Find where the given text appears and provide that cell's center as [x, y] coordinate. 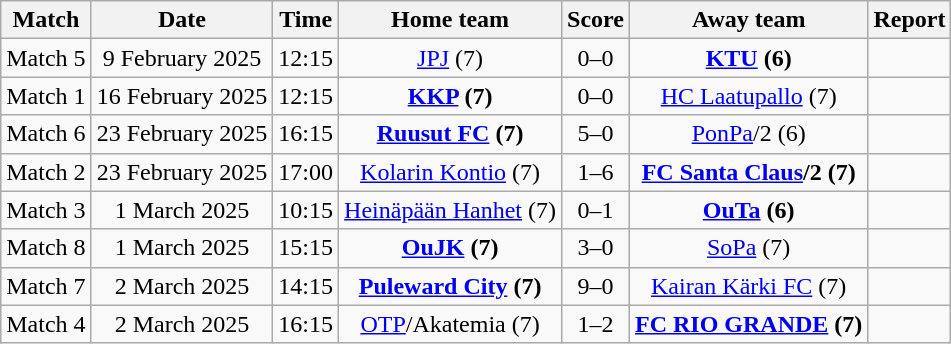
14:15 [306, 286]
KTU (6) [748, 58]
9–0 [596, 286]
Report [910, 20]
Match [46, 20]
FC RIO GRANDE (7) [748, 324]
Match 8 [46, 248]
1–6 [596, 172]
Kolarin Kontio (7) [450, 172]
16 February 2025 [182, 96]
HC Laatupallo (7) [748, 96]
Date [182, 20]
Away team [748, 20]
Score [596, 20]
FC Santa Claus/2 (7) [748, 172]
17:00 [306, 172]
Puleward City (7) [450, 286]
OuTa (6) [748, 210]
Match 6 [46, 134]
3–0 [596, 248]
Match 5 [46, 58]
Match 2 [46, 172]
PonPa/2 (6) [748, 134]
Match 1 [46, 96]
0–1 [596, 210]
Time [306, 20]
Ruusut FC (7) [450, 134]
Home team [450, 20]
OuJK (7) [450, 248]
Match 3 [46, 210]
10:15 [306, 210]
Heinäpään Hanhet (7) [450, 210]
Match 4 [46, 324]
OTP/Akatemia (7) [450, 324]
JPJ (7) [450, 58]
SoPa (7) [748, 248]
Match 7 [46, 286]
15:15 [306, 248]
1–2 [596, 324]
9 February 2025 [182, 58]
Kairan Kärki FC (7) [748, 286]
5–0 [596, 134]
KKP (7) [450, 96]
